Extract the (x, y) coordinate from the center of the cell holding the provided text.  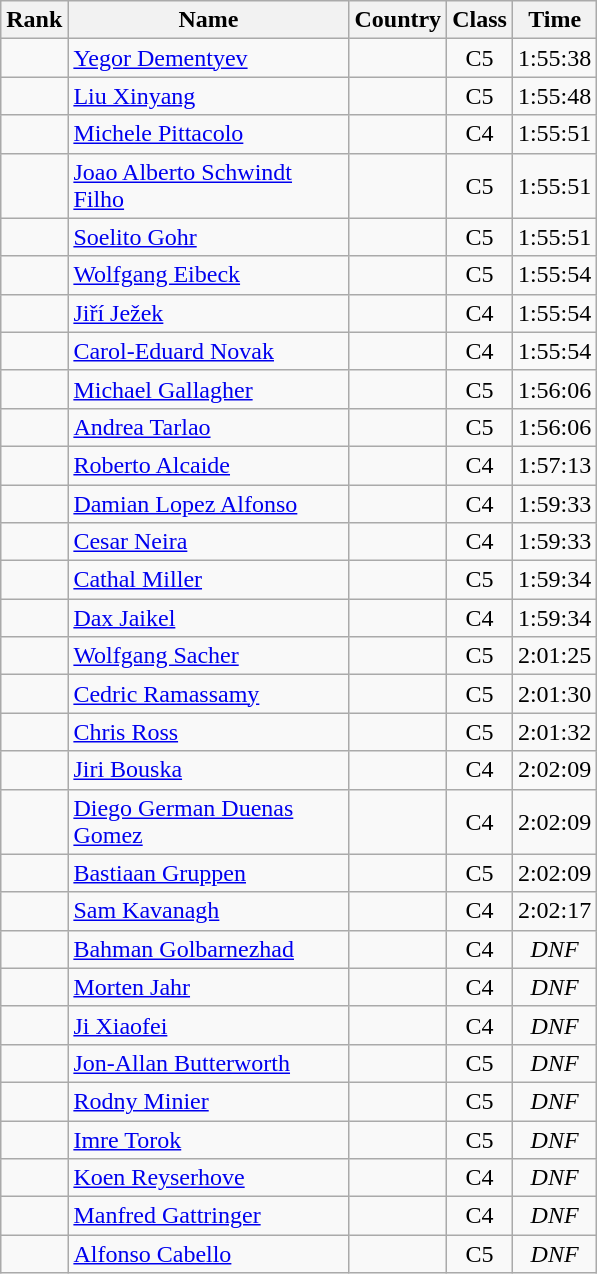
Yegor Dementyev (208, 58)
Rodny Minier (208, 1101)
1:57:13 (554, 465)
Soelito Gohr (208, 237)
Andrea Tarlao (208, 427)
Michael Gallagher (208, 389)
Roberto Alcaide (208, 465)
Time (554, 20)
Manfred Gattringer (208, 1216)
Bastiaan Gruppen (208, 873)
Rank (34, 20)
2:01:32 (554, 732)
Jiří Ježek (208, 313)
Alfonso Cabello (208, 1254)
Imre Torok (208, 1139)
Morten Jahr (208, 987)
Ji Xiaofei (208, 1025)
Michele Pittacolo (208, 134)
Cathal Miller (208, 580)
Sam Kavanagh (208, 911)
Carol-Eduard Novak (208, 351)
1:55:38 (554, 58)
Koen Reyserhove (208, 1178)
Jon-Allan Butterworth (208, 1063)
Chris Ross (208, 732)
Wolfgang Sacher (208, 656)
2:01:25 (554, 656)
Dax Jaikel (208, 618)
Name (208, 20)
Class (480, 20)
Cedric Ramassamy (208, 694)
2:02:17 (554, 911)
Damian Lopez Alfonso (208, 503)
Diego German Duenas Gomez (208, 822)
Bahman Golbarnezhad (208, 949)
Jiri Bouska (208, 770)
Joao Alberto Schwindt Filho (208, 186)
Cesar Neira (208, 542)
Country (398, 20)
Liu Xinyang (208, 96)
Wolfgang Eibeck (208, 275)
1:55:48 (554, 96)
2:01:30 (554, 694)
